Return the [x, y] coordinate for the center point of the cell that contains the specified text.  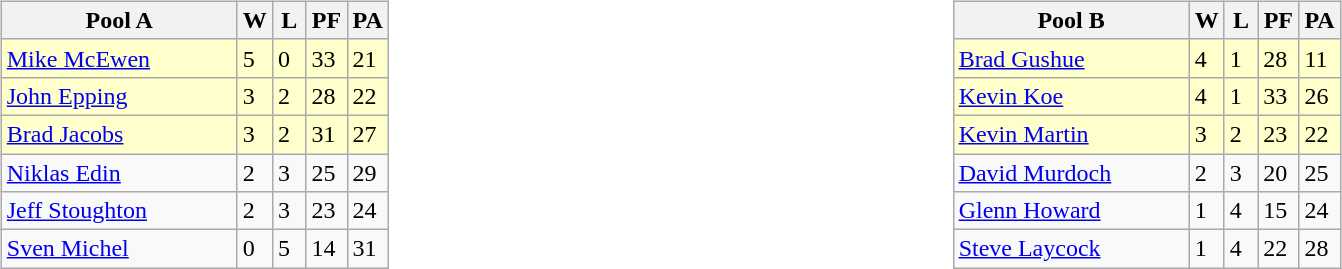
Kevin Koe [1071, 96]
15 [1278, 211]
Sven Michel [119, 249]
Brad Gushue [1071, 58]
29 [368, 173]
Pool A [119, 20]
John Epping [119, 96]
David Murdoch [1071, 173]
Kevin Martin [1071, 134]
14 [326, 249]
Steve Laycock [1071, 249]
Niklas Edin [119, 173]
21 [368, 58]
Mike McEwen [119, 58]
Brad Jacobs [119, 134]
Pool B [1071, 20]
Jeff Stoughton [119, 211]
Glenn Howard [1071, 211]
26 [1320, 96]
27 [368, 134]
11 [1320, 58]
20 [1278, 173]
